From the cell containing the given text, extract its center point as [x, y] coordinate. 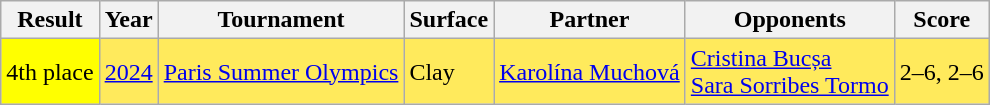
Partner [590, 20]
Result [50, 20]
2–6, 2–6 [942, 72]
Surface [449, 20]
2024 [128, 72]
Paris Summer Olympics [281, 72]
Cristina Bucșa Sara Sorribes Tormo [790, 72]
Karolína Muchová [590, 72]
4th place [50, 72]
Year [128, 20]
Clay [449, 72]
Opponents [790, 20]
Score [942, 20]
Tournament [281, 20]
